Provide the (x, y) coordinate of the cell's center where the given text is located.  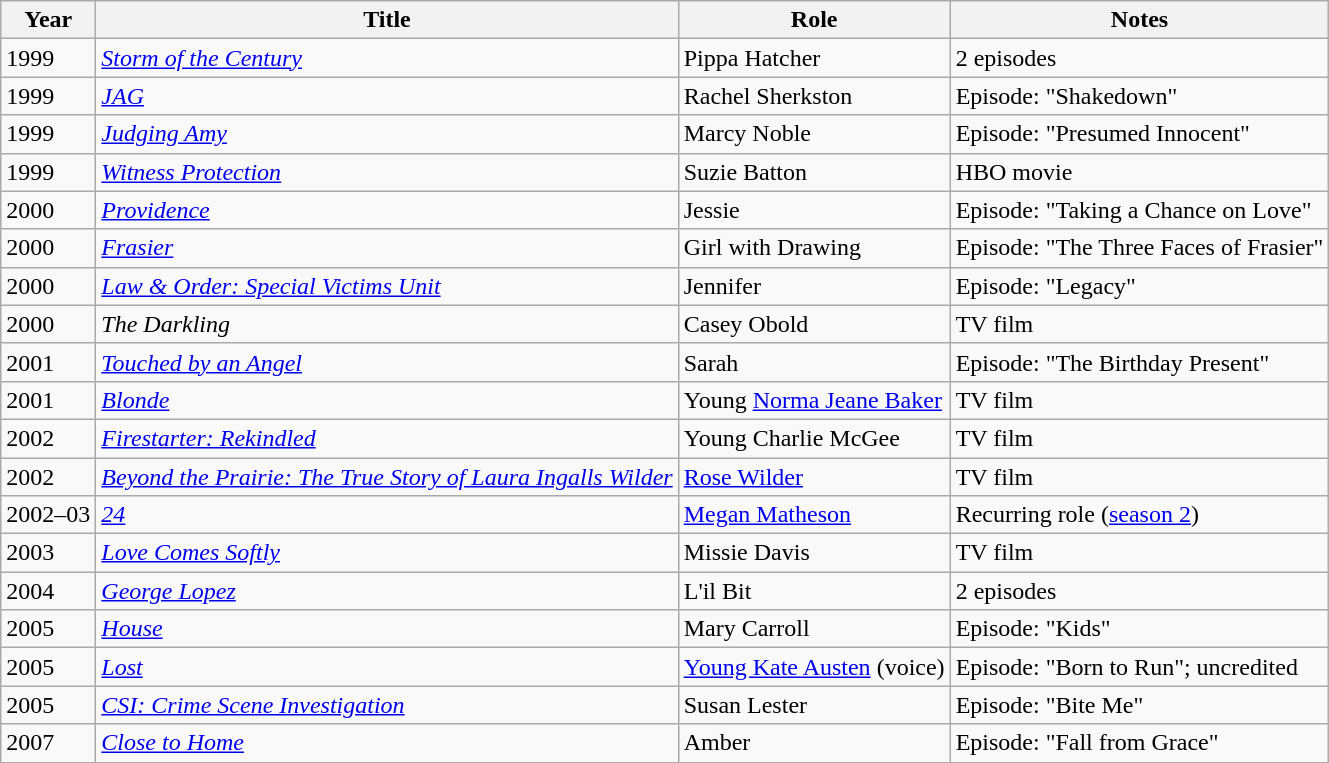
Role (814, 20)
Title (387, 20)
Beyond the Prairie: The True Story of Laura Ingalls Wilder (387, 477)
George Lopez (387, 591)
Episode: "Taking a Chance on Love" (1140, 210)
2003 (48, 553)
The Darkling (387, 324)
Witness Protection (387, 172)
2002–03 (48, 515)
JAG (387, 96)
Providence (387, 210)
Firestarter: Rekindled (387, 438)
Year (48, 20)
Casey Obold (814, 324)
Megan Matheson (814, 515)
Episode: "Presumed Innocent" (1140, 134)
Pippa Hatcher (814, 58)
Love Comes Softly (387, 553)
Sarah (814, 362)
Lost (387, 667)
2007 (48, 743)
Episode: "The Birthday Present" (1140, 362)
Judging Amy (387, 134)
Blonde (387, 400)
Storm of the Century (387, 58)
Missie Davis (814, 553)
Young Norma Jeane Baker (814, 400)
Episode: "Shakedown" (1140, 96)
Recurring role (season 2) (1140, 515)
Marcy Noble (814, 134)
24 (387, 515)
Susan Lester (814, 705)
Close to Home (387, 743)
House (387, 629)
Amber (814, 743)
L'il Bit (814, 591)
Mary Carroll (814, 629)
Episode: "The Three Faces of Frasier" (1140, 248)
Law & Order: Special Victims Unit (387, 286)
Suzie Batton (814, 172)
HBO movie (1140, 172)
CSI: Crime Scene Investigation (387, 705)
Episode: "Bite Me" (1140, 705)
2004 (48, 591)
Young Charlie McGee (814, 438)
Notes (1140, 20)
Frasier (387, 248)
Rachel Sherkston (814, 96)
Jennifer (814, 286)
Girl with Drawing (814, 248)
Touched by an Angel (387, 362)
Episode: "Legacy" (1140, 286)
Episode: "Born to Run"; uncredited (1140, 667)
Young Kate Austen (voice) (814, 667)
Jessie (814, 210)
Rose Wilder (814, 477)
Episode: "Kids" (1140, 629)
Episode: "Fall from Grace" (1140, 743)
